Find where the given text appears and provide that cell's center as [x, y] coordinate. 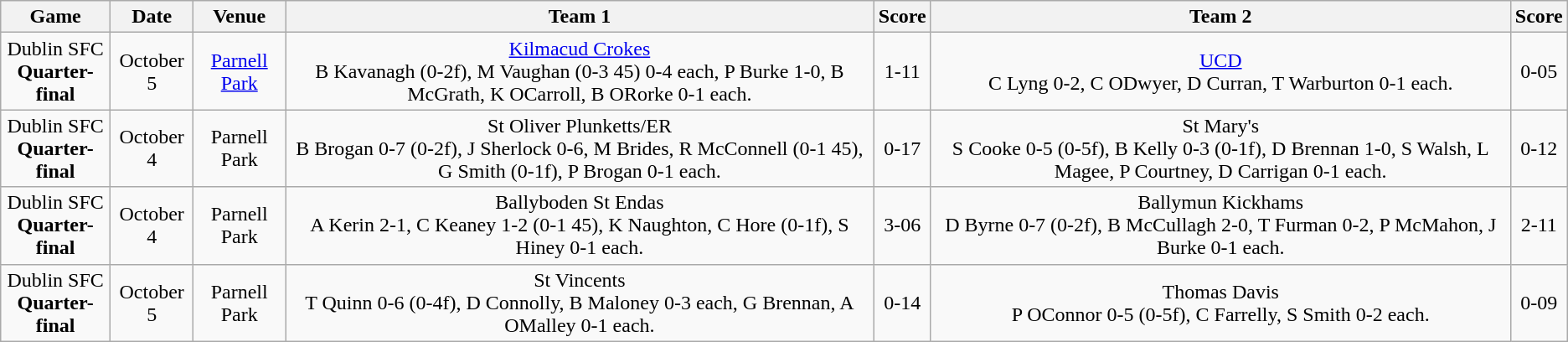
Thomas DavisP OConnor 0-5 (0-5f), C Farrelly, S Smith 0-2 each. [1220, 303]
Team 2 [1220, 17]
St Mary'sS Cooke 0-5 (0-5f), B Kelly 0-3 (0-1f), D Brennan 1-0, S Walsh, L Magee, P Courtney, D Carrigan 0-1 each. [1220, 148]
St VincentsT Quinn 0-6 (0-4f), D Connolly, B Maloney 0-3 each, G Brennan, A OMalley 0-1 each. [580, 303]
Venue [240, 17]
0-09 [1539, 303]
Team 1 [580, 17]
2-11 [1539, 225]
Date [151, 17]
0-05 [1539, 71]
Game [55, 17]
0-14 [902, 303]
St Oliver Plunketts/ERB Brogan 0-7 (0-2f), J Sherlock 0-6, M Brides, R McConnell (0-1 45), G Smith (0-1f), P Brogan 0-1 each. [580, 148]
3-06 [902, 225]
Ballymun KickhamsD Byrne 0-7 (0-2f), B McCullagh 2-0, T Furman 0-2, P McMahon, J Burke 0-1 each. [1220, 225]
Kilmacud CrokesB Kavanagh (0-2f), M Vaughan (0-3 45) 0-4 each, P Burke 1-0, B McGrath, K OCarroll, B ORorke 0-1 each. [580, 71]
0-12 [1539, 148]
UCDC Lyng 0-2, C ODwyer, D Curran, T Warburton 0-1 each. [1220, 71]
0-17 [902, 148]
1-11 [902, 71]
Ballyboden St EndasA Kerin 2-1, C Keaney 1-2 (0-1 45), K Naughton, C Hore (0-1f), S Hiney 0-1 each. [580, 225]
